Detect which cell encompasses the target text, then output its (x, y) center coordinate. 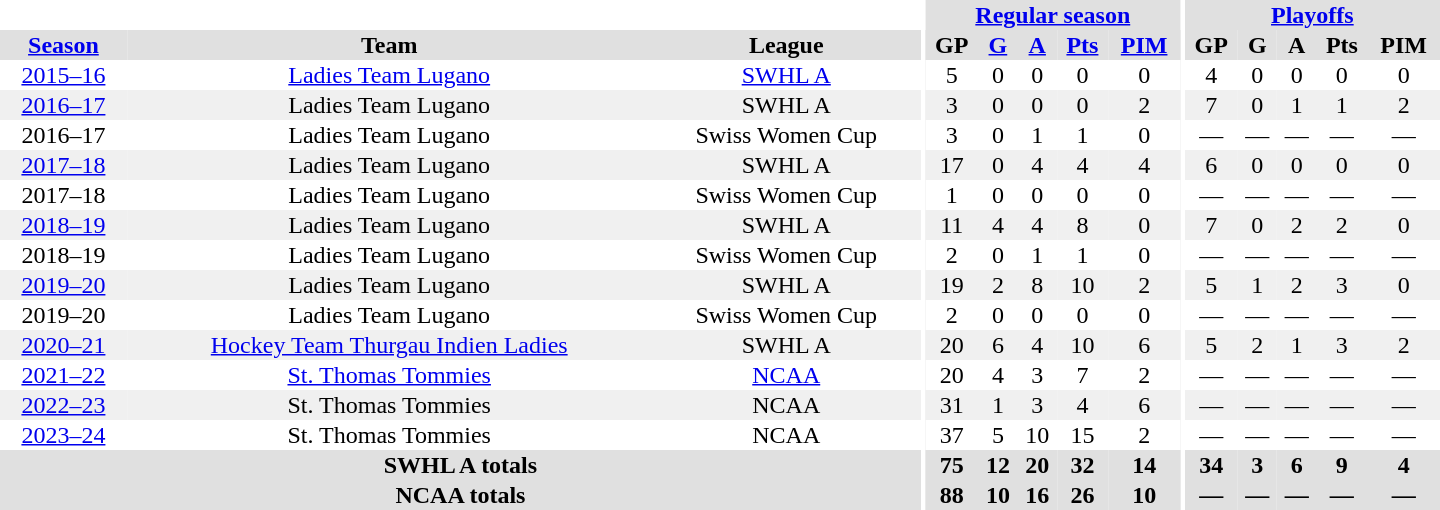
32 (1082, 465)
NCAA totals (460, 495)
12 (998, 465)
11 (952, 225)
88 (952, 495)
9 (1342, 465)
2022–23 (64, 405)
2015–16 (64, 75)
75 (952, 465)
17 (952, 165)
37 (952, 435)
19 (952, 285)
14 (1144, 465)
2023–24 (64, 435)
Season (64, 45)
26 (1082, 495)
2020–21 (64, 345)
SWHL A totals (460, 465)
16 (1038, 495)
Regular season (1052, 15)
34 (1212, 465)
31 (952, 405)
Hockey Team Thurgau Indien Ladies (390, 345)
Team (390, 45)
League (786, 45)
Playoffs (1312, 15)
2021–22 (64, 375)
15 (1082, 435)
